Return (x, y) of the center of cell containing provided text 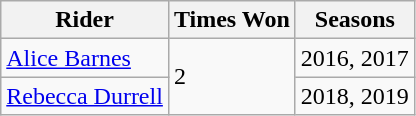
Times Won (232, 20)
2018, 2019 (354, 96)
Alice Barnes (85, 58)
Rebecca Durrell (85, 96)
Rider (85, 20)
2016, 2017 (354, 58)
2 (232, 77)
Seasons (354, 20)
